From the cell containing the given text, extract its center point as [x, y] coordinate. 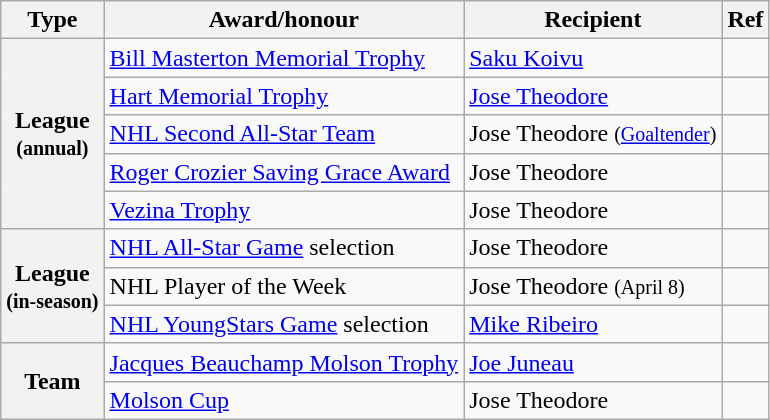
Jacques Beauchamp Molson Trophy [284, 362]
Team [52, 381]
Joe Juneau [593, 362]
Jose Theodore (April 8) [593, 286]
NHL YoungStars Game selection [284, 324]
Type [52, 20]
Mike Ribeiro [593, 324]
Jose Theodore (Goaltender) [593, 134]
Bill Masterton Memorial Trophy [284, 58]
League(in-season) [52, 286]
NHL Second All-Star Team [284, 134]
Vezina Trophy [284, 210]
League(annual) [52, 134]
Ref [746, 20]
Molson Cup [284, 400]
NHL All-Star Game selection [284, 248]
Hart Memorial Trophy [284, 96]
Roger Crozier Saving Grace Award [284, 172]
Recipient [593, 20]
Award/honour [284, 20]
Saku Koivu [593, 58]
NHL Player of the Week [284, 286]
